Determine the [x, y] coordinate at the center of the cell enclosing the given text.  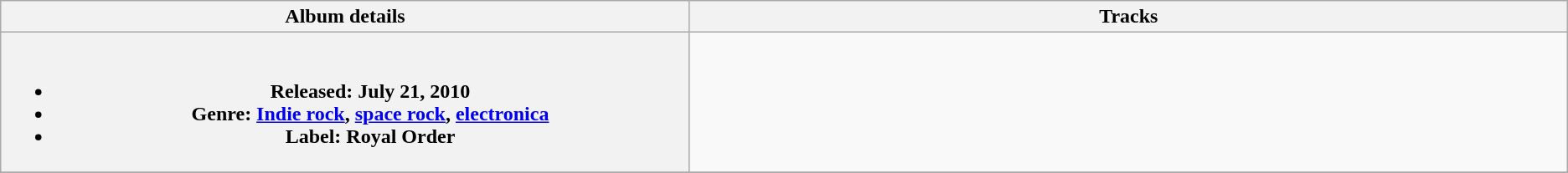
Tracks [1128, 17]
Album details [345, 17]
Released: July 21, 2010Genre: Indie rock, space rock, electronicaLabel: Royal Order [345, 102]
